Extract the [X, Y] coordinate from the center of the cell holding the provided text.  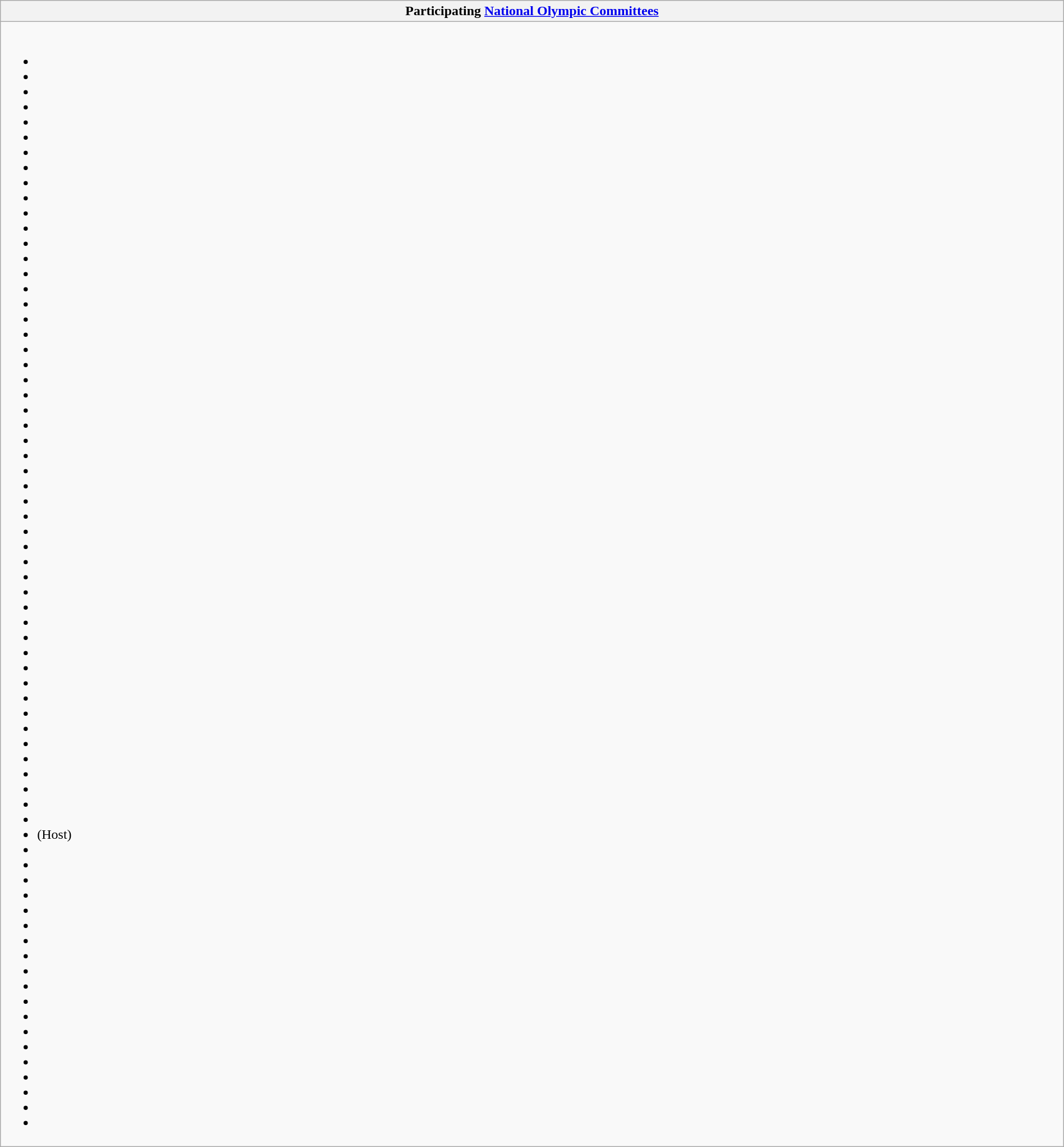
(Host) [532, 584]
Participating National Olympic Committees [532, 11]
